Search for the cell housing the specified text and yield its [X, Y] center coordinate. 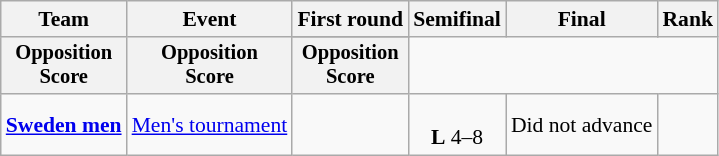
Men's tournament [210, 124]
Team [64, 19]
Rank [688, 19]
Did not advance [582, 124]
First round [350, 19]
Event [210, 19]
Final [582, 19]
Sweden men [64, 124]
Semifinal [457, 19]
L 4–8 [457, 124]
